Detect which cell encompasses the target text, then output its (x, y) center coordinate. 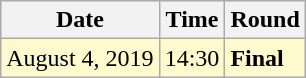
Final (265, 58)
Round (265, 20)
Time (192, 20)
Date (80, 20)
14:30 (192, 58)
August 4, 2019 (80, 58)
